Find where the given text appears and provide that cell's center as [X, Y] coordinate. 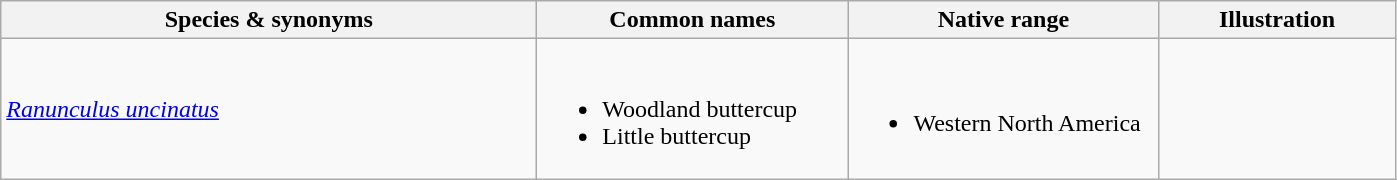
Species & synonyms [269, 20]
Western North America [1004, 109]
Woodland buttercupLittle buttercup [692, 109]
Illustration [1277, 20]
Ranunculus uncinatus [269, 109]
Common names [692, 20]
Native range [1004, 20]
